Output the (x, y) coordinate of the center of the cell containing the given text.  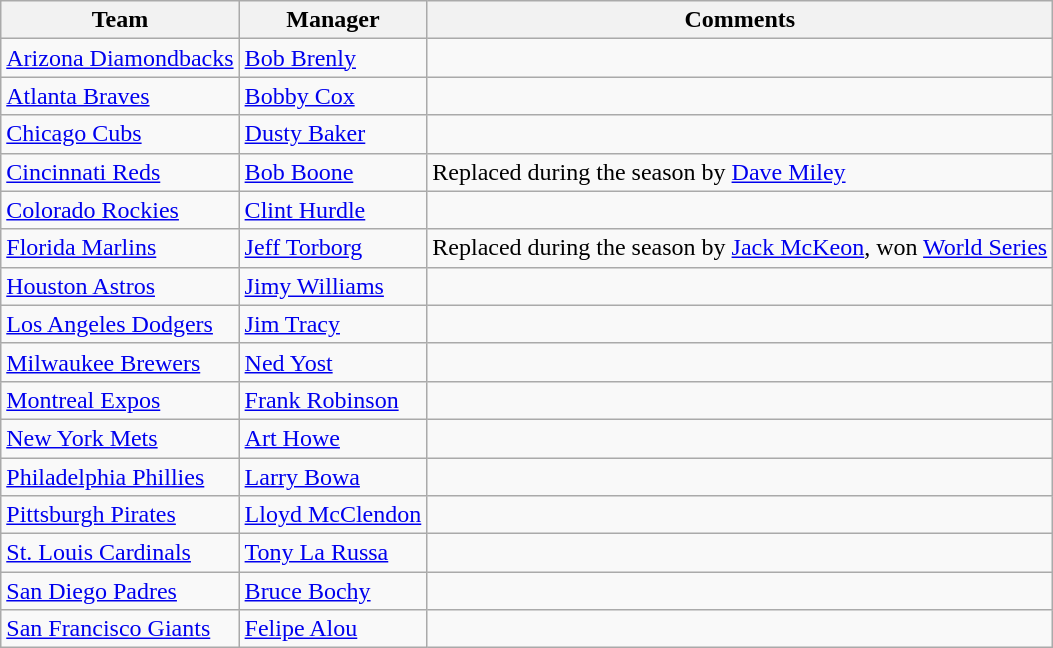
Houston Astros (120, 286)
Chicago Cubs (120, 134)
Colorado Rockies (120, 210)
Philadelphia Phillies (120, 477)
Clint Hurdle (333, 210)
Los Angeles Dodgers (120, 324)
Bob Brenly (333, 58)
Montreal Expos (120, 400)
Bob Boone (333, 172)
Arizona Diamondbacks (120, 58)
Felipe Alou (333, 629)
Florida Marlins (120, 248)
Comments (740, 20)
Milwaukee Brewers (120, 362)
Jeff Torborg (333, 248)
Dusty Baker (333, 134)
Jimy Williams (333, 286)
Larry Bowa (333, 477)
Replaced during the season by Dave Miley (740, 172)
Cincinnati Reds (120, 172)
Bruce Bochy (333, 591)
Manager (333, 20)
Replaced during the season by Jack McKeon, won World Series (740, 248)
Team (120, 20)
St. Louis Cardinals (120, 553)
Bobby Cox (333, 96)
Atlanta Braves (120, 96)
Lloyd McClendon (333, 515)
San Francisco Giants (120, 629)
Jim Tracy (333, 324)
San Diego Padres (120, 591)
Ned Yost (333, 362)
Pittsburgh Pirates (120, 515)
New York Mets (120, 438)
Art Howe (333, 438)
Frank Robinson (333, 400)
Tony La Russa (333, 553)
